Pinpoint the cell where the given text exists, returning its (X, Y) midpoint coordinate. 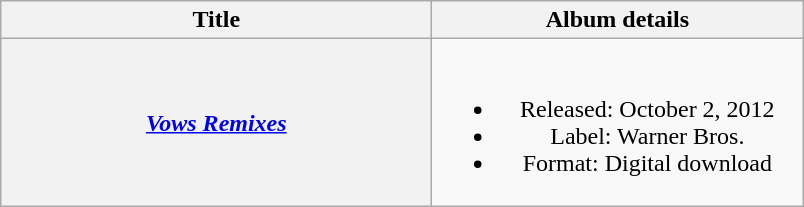
Vows Remixes (216, 122)
Title (216, 20)
Released: October 2, 2012Label: Warner Bros.Format: Digital download (618, 122)
Album details (618, 20)
